Scan for the cell matching the given text and deliver its [X, Y] coordinate at center. 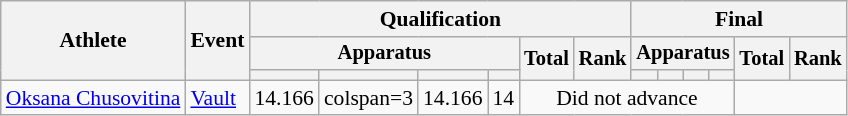
Qualification [440, 19]
Oksana Chusovitina [94, 98]
Vault [217, 98]
Athlete [94, 40]
colspan=3 [368, 98]
Event [217, 40]
Final [738, 19]
Did not advance [626, 98]
14 [504, 98]
